Capture the cell that displays the provided text and extract its (x, y) central coordinate. 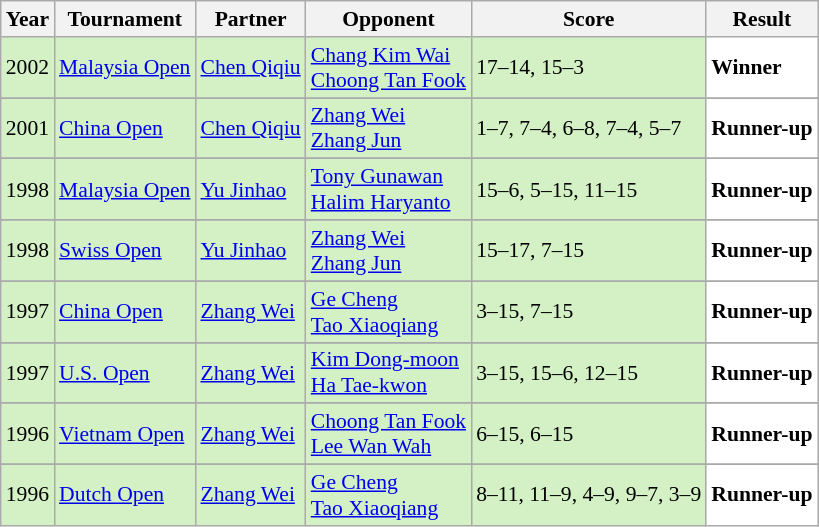
Dutch Open (124, 496)
Score (588, 19)
3–15, 7–15 (588, 312)
Vietnam Open (124, 434)
Winner (762, 68)
15–17, 7–15 (588, 250)
1–7, 7–4, 6–8, 7–4, 5–7 (588, 128)
2001 (28, 128)
Tony Gunawan Halim Haryanto (388, 190)
6–15, 6–15 (588, 434)
17–14, 15–3 (588, 68)
Partner (250, 19)
8–11, 11–9, 4–9, 9–7, 3–9 (588, 496)
U.S. Open (124, 372)
Chang Kim Wai Choong Tan Fook (388, 68)
Tournament (124, 19)
Year (28, 19)
Swiss Open (124, 250)
Kim Dong-moon Ha Tae-kwon (388, 372)
Choong Tan Fook Lee Wan Wah (388, 434)
Result (762, 19)
Opponent (388, 19)
15–6, 5–15, 11–15 (588, 190)
3–15, 15–6, 12–15 (588, 372)
2002 (28, 68)
